For the text-containing cell, return its midpoint in [x, y] coordinate format. 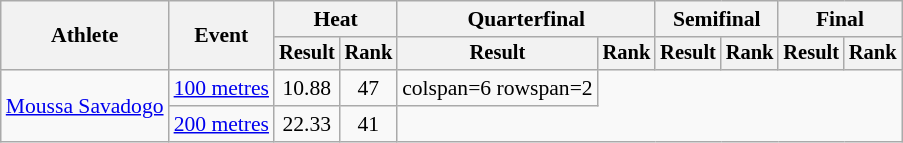
10.88 [307, 88]
Quarterfinal [526, 19]
Final [840, 19]
22.33 [307, 124]
Athlete [85, 36]
Event [222, 36]
colspan=6 rowspan=2 [498, 88]
47 [369, 88]
Moussa Savadogo [85, 106]
Semifinal [716, 19]
Heat [336, 19]
41 [369, 124]
200 metres [222, 124]
100 metres [222, 88]
